Extract the [X, Y] coordinate from the center of the cell holding the provided text.  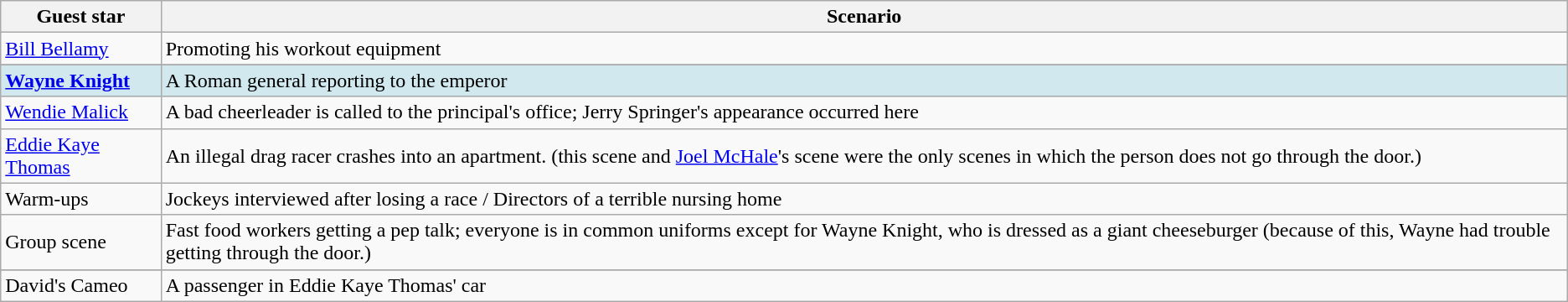
Wayne Knight [80, 81]
Promoting his workout equipment [864, 49]
Group scene [80, 242]
Bill Bellamy [80, 49]
Scenario [864, 17]
A bad cheerleader is called to the principal's office; Jerry Springer's appearance occurred here [864, 112]
A passenger in Eddie Kaye Thomas' car [864, 285]
Wendie Malick [80, 112]
Warm-ups [80, 199]
David's Cameo [80, 285]
Eddie Kaye Thomas [80, 156]
Guest star [80, 17]
A Roman general reporting to the emperor [864, 81]
Jockeys interviewed after losing a race / Directors of a terrible nursing home [864, 199]
